Find where the given text appears and provide that cell's center as [x, y] coordinate. 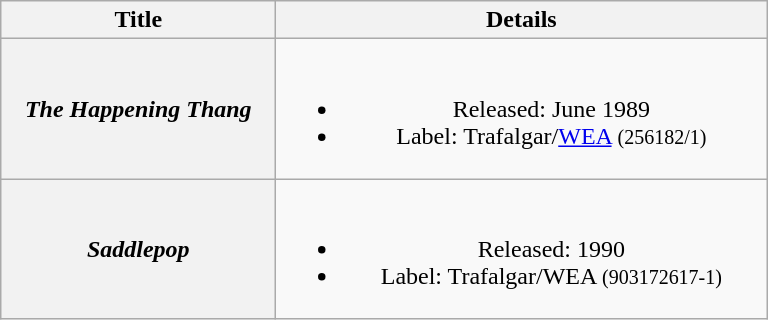
Released: 1990Label: Trafalgar/WEA (903172617-1) [522, 249]
Title [138, 20]
Saddlepop [138, 249]
The Happening Thang [138, 109]
Released: June 1989Label: Trafalgar/WEA (256182/1) [522, 109]
Details [522, 20]
